Locate the cell with the specified text and output its [X, Y] center coordinate. 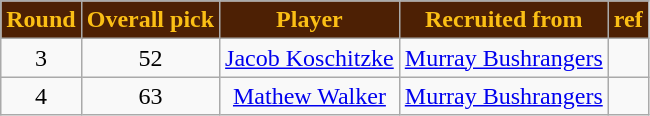
Round [41, 20]
Jacob Koschitzke [310, 58]
Player [310, 20]
52 [150, 58]
ref [628, 20]
63 [150, 96]
4 [41, 96]
Overall pick [150, 20]
Recruited from [504, 20]
3 [41, 58]
Mathew Walker [310, 96]
